Extract the [x, y] coordinate from the center of the cell holding the provided text.  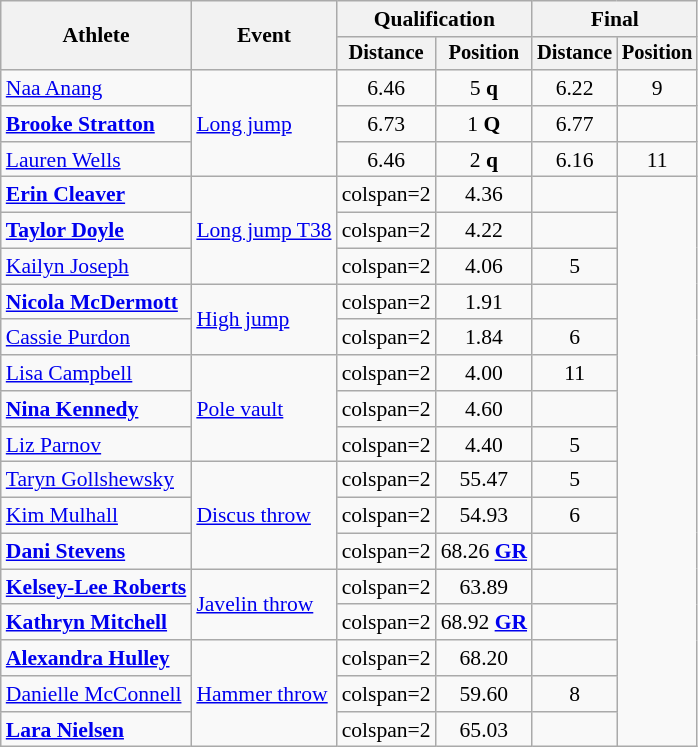
68.92 GR [484, 623]
Cassie Purdon [96, 338]
8 [574, 694]
Kathryn Mitchell [96, 623]
Brooke Stratton [96, 124]
6.77 [574, 124]
68.26 GR [484, 552]
1 Q [484, 124]
High jump [264, 320]
Alexandra Hulley [96, 658]
Lauren Wells [96, 160]
54.93 [484, 516]
Dani Stevens [96, 552]
1.84 [484, 338]
Naa Anang [96, 88]
Qualification [435, 19]
Event [264, 36]
5 q [484, 88]
Kim Mulhall [96, 516]
Taylor Doyle [96, 231]
Nina Kennedy [96, 409]
4.40 [484, 445]
6.73 [386, 124]
Long jump [264, 124]
59.60 [484, 694]
Nicola McDermott [96, 302]
Lisa Campbell [96, 373]
4.36 [484, 195]
Long jump T38 [264, 230]
Kailyn Joseph [96, 267]
Taryn Gollshewsky [96, 480]
55.47 [484, 480]
68.20 [484, 658]
Pole vault [264, 408]
4.00 [484, 373]
Liz Parnov [96, 445]
4.22 [484, 231]
4.60 [484, 409]
2 q [484, 160]
Athlete [96, 36]
Javelin throw [264, 604]
Discus throw [264, 516]
Hammer throw [264, 694]
Danielle McConnell [96, 694]
Kelsey-Lee Roberts [96, 587]
Final [614, 19]
6.22 [574, 88]
9 [657, 88]
4.06 [484, 267]
63.89 [484, 587]
Erin Cleaver [96, 195]
6.16 [574, 160]
1.91 [484, 302]
